Locate the cell with the specified text and output its [X, Y] center coordinate. 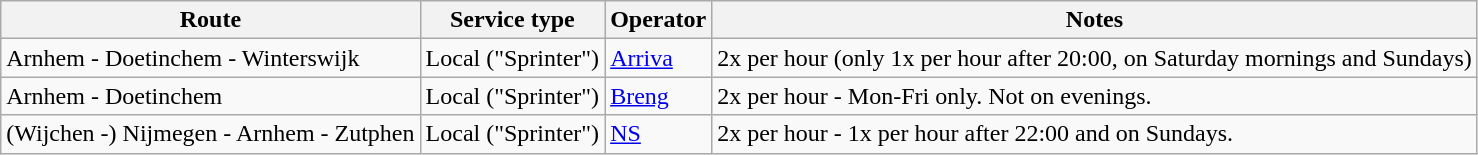
Service type [512, 20]
Breng [658, 96]
Route [210, 20]
2x per hour - 1x per hour after 22:00 and on Sundays. [1095, 134]
Arriva [658, 58]
(Wijchen -) Nijmegen - Arnhem - Zutphen [210, 134]
2x per hour (only 1x per hour after 20:00, on Saturday mornings and Sundays) [1095, 58]
2x per hour - Mon-Fri only. Not on evenings. [1095, 96]
Operator [658, 20]
NS [658, 134]
Arnhem - Doetinchem - Winterswijk [210, 58]
Notes [1095, 20]
Arnhem - Doetinchem [210, 96]
